Search for the cell housing the specified text and yield its [X, Y] center coordinate. 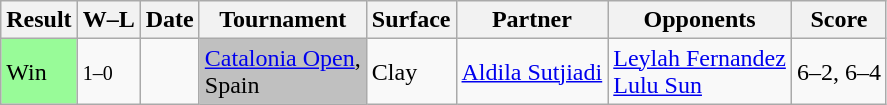
Partner [532, 20]
6–2, 6–4 [838, 72]
Result [39, 20]
Tournament [282, 20]
Clay [411, 72]
Opponents [700, 20]
Surface [411, 20]
Aldila Sutjiadi [532, 72]
Score [838, 20]
1–0 [108, 72]
Date [170, 20]
Win [39, 72]
Leylah Fernandez Lulu Sun [700, 72]
Catalonia Open, Spain [282, 72]
W–L [108, 20]
